For the text-containing cell, return its midpoint in (x, y) coordinate format. 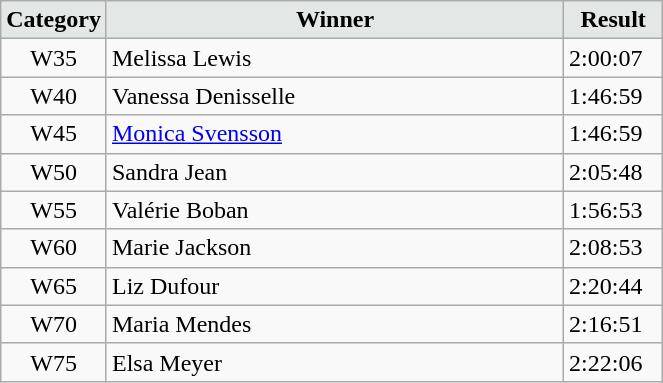
2:22:06 (614, 362)
W75 (54, 362)
2:20:44 (614, 286)
W60 (54, 248)
Marie Jackson (334, 248)
W65 (54, 286)
Sandra Jean (334, 172)
Category (54, 20)
1:56:53 (614, 210)
W70 (54, 324)
Maria Mendes (334, 324)
Melissa Lewis (334, 58)
W35 (54, 58)
Vanessa Denisselle (334, 96)
W40 (54, 96)
W55 (54, 210)
2:05:48 (614, 172)
W50 (54, 172)
Result (614, 20)
Liz Dufour (334, 286)
Elsa Meyer (334, 362)
W45 (54, 134)
Valérie Boban (334, 210)
Winner (334, 20)
2:08:53 (614, 248)
2:16:51 (614, 324)
2:00:07 (614, 58)
Monica Svensson (334, 134)
